For the text-containing cell, return its midpoint in [X, Y] coordinate format. 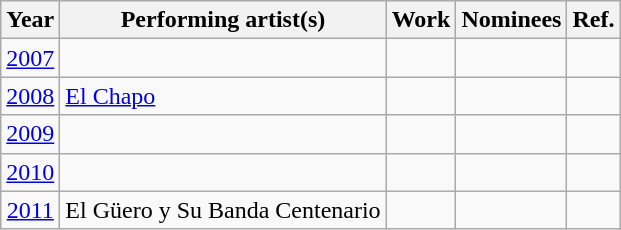
Ref. [594, 20]
2010 [30, 172]
2007 [30, 58]
Year [30, 20]
El Chapo [223, 96]
El Güero y Su Banda Centenario [223, 210]
2011 [30, 210]
Nominees [512, 20]
2008 [30, 96]
2009 [30, 134]
Performing artist(s) [223, 20]
Work [421, 20]
